Find where the given text appears and provide that cell's center as [X, Y] coordinate. 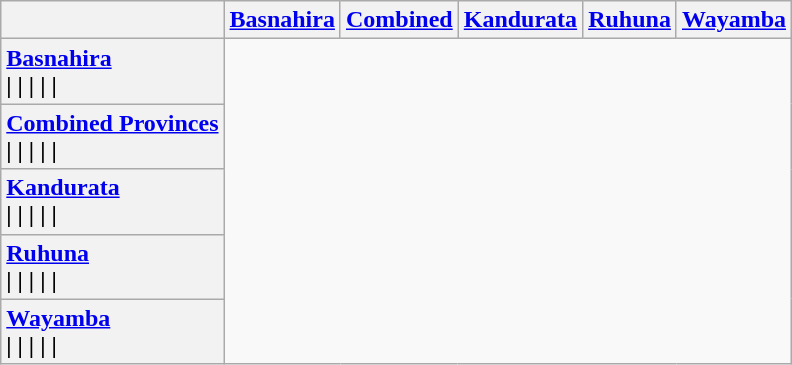
Combined [399, 20]
Basnahira | | | | | [112, 72]
Basnahira [282, 20]
Ruhuna | | | | | [112, 266]
Wayamba [734, 20]
Kandurata [520, 20]
Kandurata | | | | | [112, 202]
Combined Provinces | | | | | [112, 136]
Wayamba | | | | | [112, 332]
Ruhuna [630, 20]
